For the text-containing cell, return its midpoint in (x, y) coordinate format. 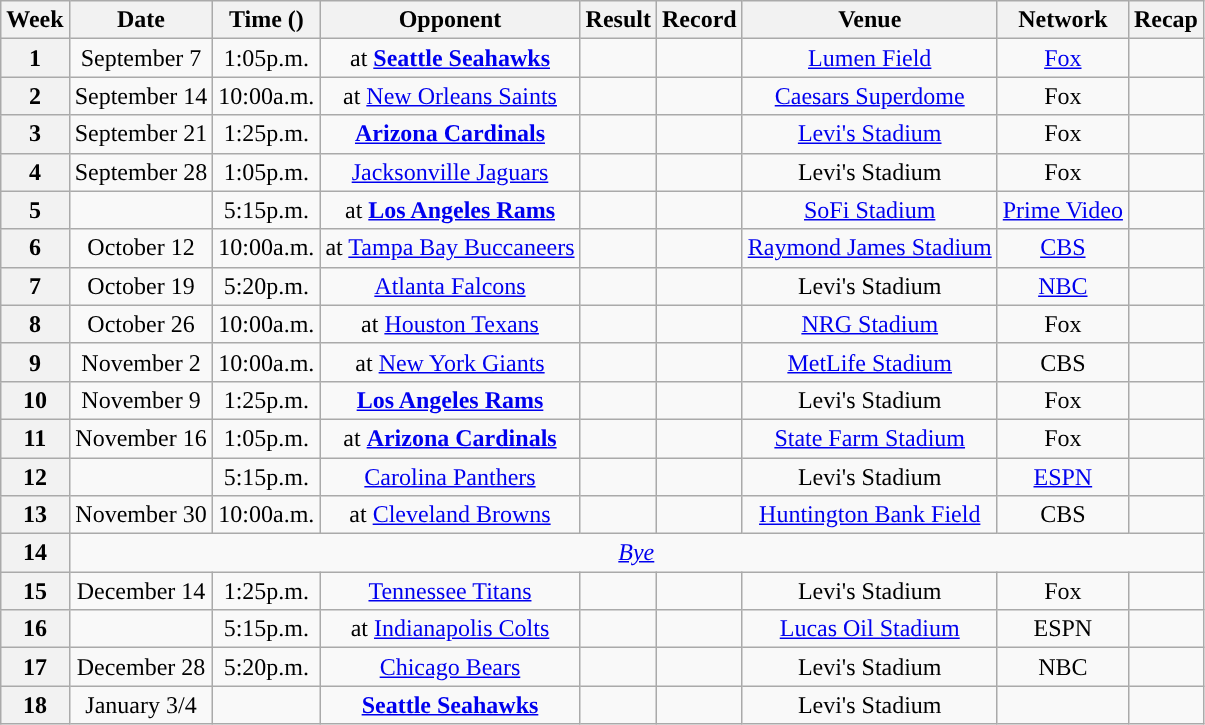
Huntington Bank Field (870, 515)
Seattle Seahawks (450, 705)
3 (35, 134)
September 21 (141, 134)
7 (35, 286)
at New Orleans Saints (450, 96)
NRG Stadium (870, 324)
October 19 (141, 286)
Raymond James Stadium (870, 248)
16 (35, 629)
at Cleveland Browns (450, 515)
September 14 (141, 96)
MetLife Stadium (870, 362)
October 12 (141, 248)
November 9 (141, 400)
November 2 (141, 362)
11 (35, 438)
December 28 (141, 667)
December 14 (141, 591)
Recap (1166, 20)
at Los Angeles Rams (450, 210)
Result (618, 20)
Atlanta Falcons (450, 286)
14 (35, 553)
Lucas Oil Stadium (870, 629)
at Arizona Cardinals (450, 438)
10 (35, 400)
Week (35, 20)
5 (35, 210)
at Indianapolis Colts (450, 629)
13 (35, 515)
6 (35, 248)
Jacksonville Jaguars (450, 172)
Tennessee Titans (450, 591)
18 (35, 705)
Bye (636, 553)
2 (35, 96)
Los Angeles Rams (450, 400)
September 28 (141, 172)
17 (35, 667)
Opponent (450, 20)
Prime Video (1062, 210)
State Farm Stadium (870, 438)
Chicago Bears (450, 667)
Caesars Superdome (870, 96)
8 (35, 324)
at New York Giants (450, 362)
4 (35, 172)
Venue (870, 20)
1 (35, 58)
9 (35, 362)
Date (141, 20)
at Seattle Seahawks (450, 58)
November 16 (141, 438)
Network (1062, 20)
SoFi Stadium (870, 210)
12 (35, 477)
at Houston Texans (450, 324)
Carolina Panthers (450, 477)
November 30 (141, 515)
Record (699, 20)
Arizona Cardinals (450, 134)
Lumen Field (870, 58)
at Tampa Bay Buccaneers (450, 248)
September 7 (141, 58)
January 3/4 (141, 705)
15 (35, 591)
Time () (266, 20)
October 26 (141, 324)
